Scan for the cell matching the given text and deliver its (X, Y) coordinate at center. 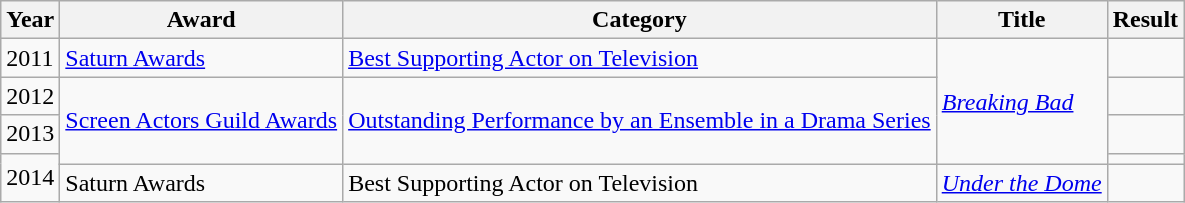
2014 (30, 178)
2013 (30, 134)
Outstanding Performance by an Ensemble in a Drama Series (640, 120)
Result (1145, 20)
2011 (30, 58)
Breaking Bad (1022, 102)
Title (1022, 20)
Category (640, 20)
Under the Dome (1022, 183)
Award (202, 20)
Screen Actors Guild Awards (202, 120)
2012 (30, 96)
Year (30, 20)
